Find where the given text appears and provide that cell's center as [x, y] coordinate. 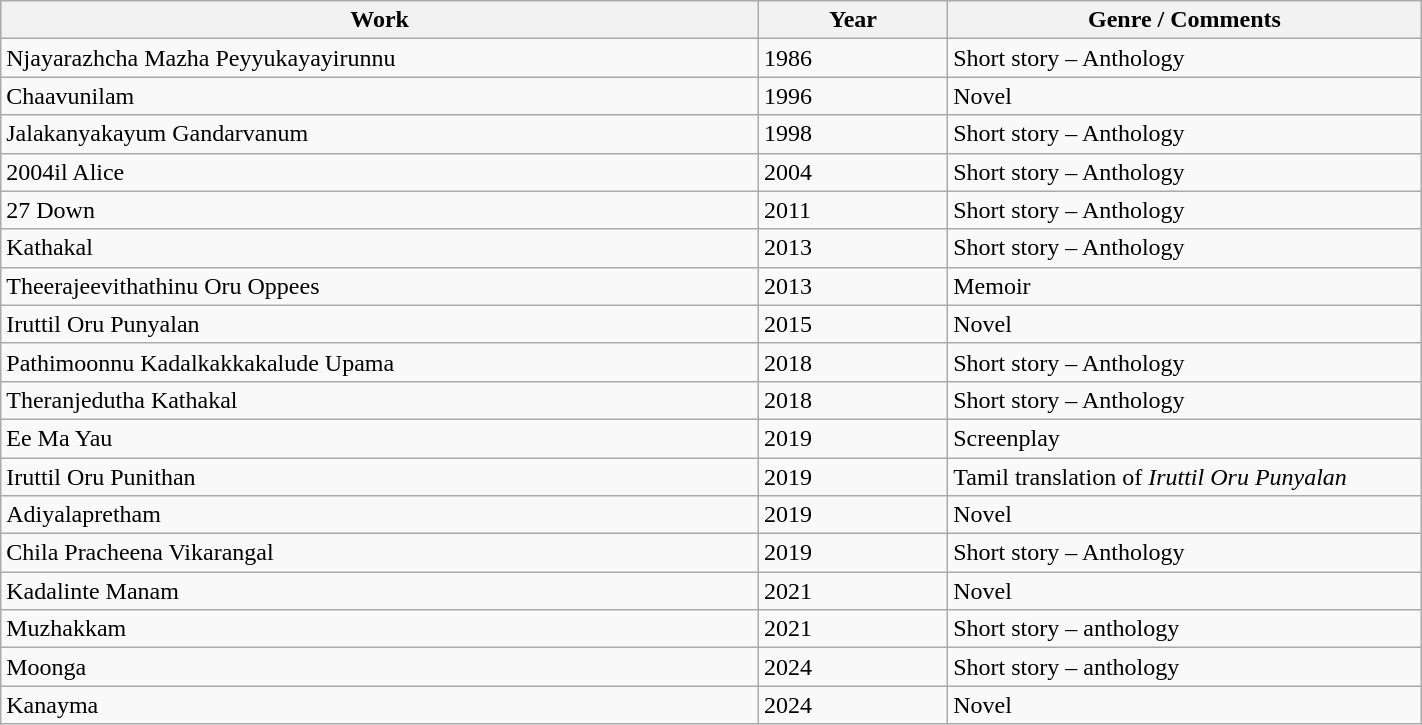
Iruttil Oru Punithan [380, 477]
Kanayma [380, 705]
Screenplay [1185, 438]
Moonga [380, 667]
27 Down [380, 210]
Memoir [1185, 286]
Ee Ma Yau [380, 438]
Work [380, 20]
2004il Alice [380, 172]
Kathakal [380, 248]
Theranjedutha Kathakal [380, 400]
Year [852, 20]
Tamil translation of Iruttil Oru Punyalan [1185, 477]
1996 [852, 96]
Jalakanyakayum Gandarvanum [380, 134]
Iruttil Oru Punyalan [380, 324]
2015 [852, 324]
Pathimoonnu Kadalkakkakalude Upama [380, 362]
Adiyalapretham [380, 515]
2004 [852, 172]
1998 [852, 134]
Theerajeevithathinu Oru Oppees [380, 286]
1986 [852, 58]
Muzhakkam [380, 629]
Njayarazhcha Mazha Peyyukayayirunnu [380, 58]
Genre / Comments [1185, 20]
Chila Pracheena Vikarangal [380, 553]
Kadalinte Manam [380, 591]
2011 [852, 210]
Chaavunilam [380, 96]
